Determine the [X, Y] coordinate at the center of the cell enclosing the given text.  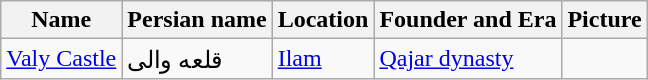
Name [62, 20]
Valy Castle [62, 59]
Persian name [197, 20]
Ilam [323, 59]
Qajar dynasty [468, 59]
قلعه والی [197, 59]
Location [323, 20]
Founder and Era [468, 20]
Picture [604, 20]
